Return the [x, y] coordinate for the center point of the cell that contains the specified text.  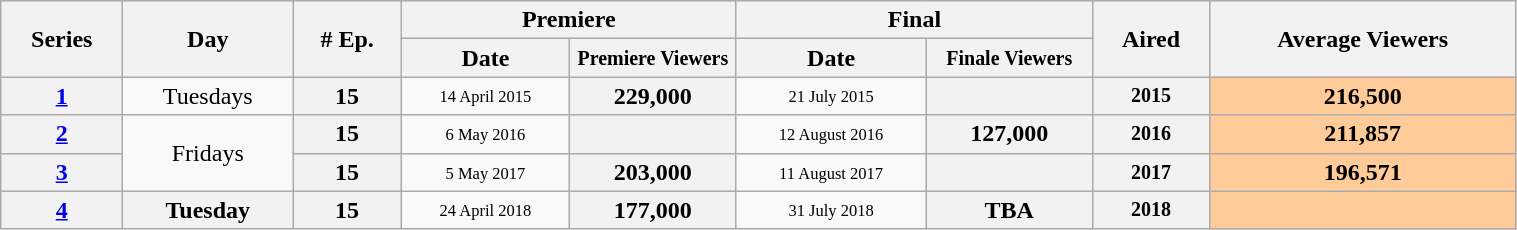
Final [914, 20]
21 July 2015 [831, 96]
TBA [1010, 210]
216,500 [1362, 96]
11 August 2017 [831, 172]
211,857 [1362, 134]
Series [62, 39]
Premiere [568, 20]
177,000 [654, 210]
Aired [1152, 39]
Finale Viewers [1010, 58]
Average Viewers [1362, 39]
127,000 [1010, 134]
6 May 2016 [485, 134]
Day [208, 39]
24 April 2018 [485, 210]
2 [62, 134]
# Ep. [348, 39]
2015 [1152, 96]
Tuesdays [208, 96]
3 [62, 172]
5 May 2017 [485, 172]
2016 [1152, 134]
1 [62, 96]
2017 [1152, 172]
12 August 2016 [831, 134]
Fridays [208, 153]
31 July 2018 [831, 210]
229,000 [654, 96]
4 [62, 210]
203,000 [654, 172]
Premiere Viewers [654, 58]
196,571 [1362, 172]
Tuesday [208, 210]
2018 [1152, 210]
14 April 2015 [485, 96]
